Locate the cell with the specified text and output its (x, y) center coordinate. 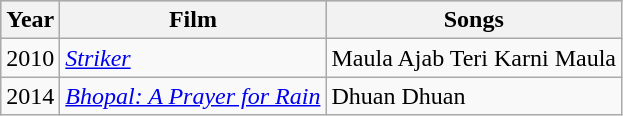
Songs (474, 20)
Maula Ajab Teri Karni Maula (474, 58)
Year (30, 20)
Striker (193, 58)
2014 (30, 96)
2010 (30, 58)
Bhopal: A Prayer for Rain (193, 96)
Film (193, 20)
Dhuan Dhuan (474, 96)
